Provide the (X, Y) coordinate of the cell's center where the given text is located.  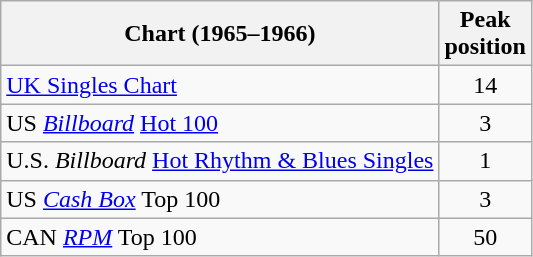
U.S. Billboard Hot Rhythm & Blues Singles (220, 161)
14 (485, 85)
1 (485, 161)
50 (485, 237)
CAN RPM Top 100 (220, 237)
Peakposition (485, 34)
UK Singles Chart (220, 85)
US Billboard Hot 100 (220, 123)
US Cash Box Top 100 (220, 199)
Chart (1965–1966) (220, 34)
